Output the [X, Y] coordinate of the center of the cell containing the given text.  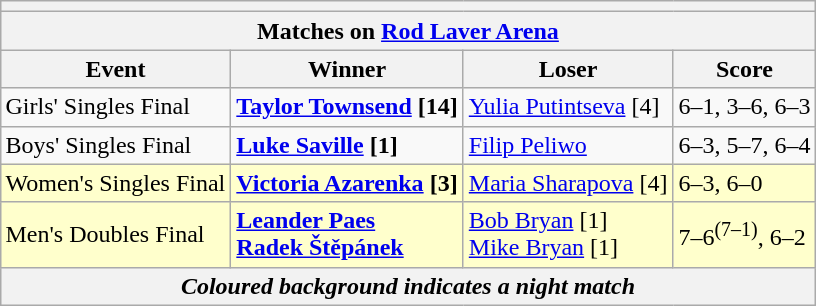
Loser [568, 69]
Bob Bryan [1] Mike Bryan [1] [568, 234]
6–3, 6–0 [744, 183]
Matches on Rod Laver Arena [408, 31]
Taylor Townsend [14] [347, 107]
Boys' Singles Final [116, 145]
6–1, 3–6, 6–3 [744, 107]
Filip Peliwo [568, 145]
Leander Paes Radek Štěpánek [347, 234]
Maria Sharapova [4] [568, 183]
Women's Singles Final [116, 183]
Winner [347, 69]
Luke Saville [1] [347, 145]
Yulia Putintseva [4] [568, 107]
Coloured background indicates a night match [408, 286]
6–3, 5–7, 6–4 [744, 145]
Men's Doubles Final [116, 234]
Event [116, 69]
Girls' Singles Final [116, 107]
Victoria Azarenka [3] [347, 183]
7–6(7–1), 6–2 [744, 234]
Score [744, 69]
